Provide the (x, y) coordinate of the cell's center where the given text is located.  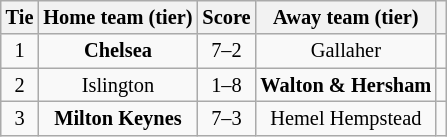
Home team (tier) (118, 17)
Score (226, 17)
7–3 (226, 118)
Islington (118, 85)
Away team (tier) (346, 17)
2 (20, 85)
Gallaher (346, 51)
Chelsea (118, 51)
Hemel Hempstead (346, 118)
3 (20, 118)
Walton & Hersham (346, 85)
Milton Keynes (118, 118)
7–2 (226, 51)
1 (20, 51)
1–8 (226, 85)
Tie (20, 17)
